Pinpoint the cell where the given text exists, returning its (x, y) midpoint coordinate. 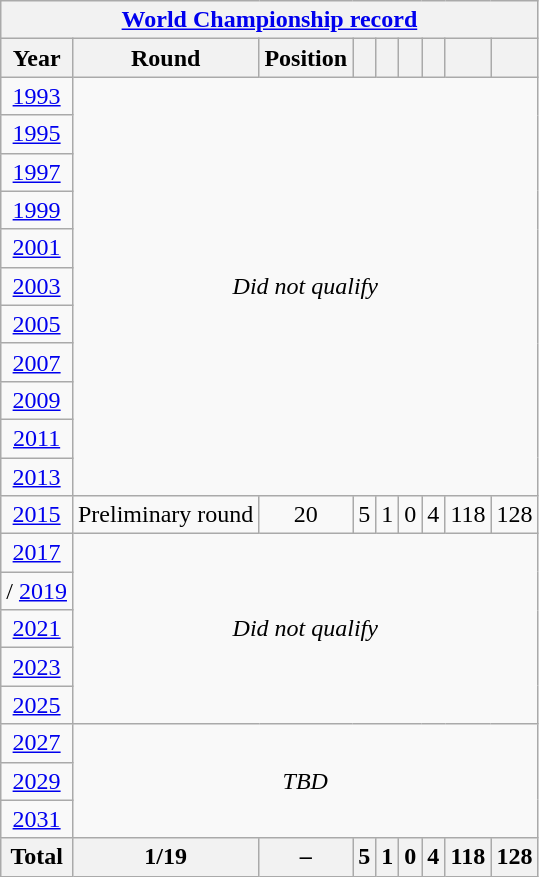
1/19 (165, 857)
1999 (37, 210)
2031 (37, 819)
2027 (37, 743)
2007 (37, 362)
/ 2019 (37, 591)
Position (306, 58)
2011 (37, 438)
2001 (37, 248)
2015 (37, 515)
2009 (37, 400)
20 (306, 515)
1997 (37, 172)
2021 (37, 629)
Preliminary round (165, 515)
– (306, 857)
2025 (37, 705)
TBD (305, 781)
2029 (37, 781)
2023 (37, 667)
1993 (37, 96)
2005 (37, 324)
1995 (37, 134)
Total (37, 857)
Year (37, 58)
2013 (37, 477)
2017 (37, 553)
2003 (37, 286)
World Championship record (270, 20)
Round (165, 58)
